Find where the given text appears and provide that cell's center as [X, Y] coordinate. 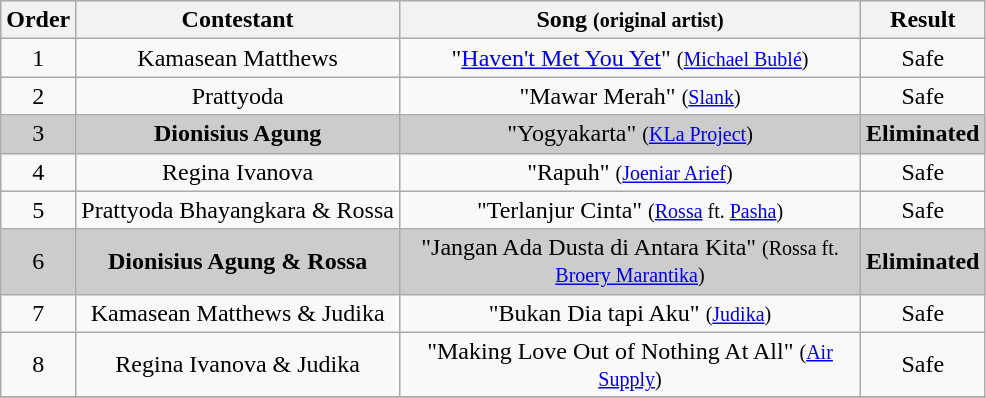
Kamasean Matthews [238, 58]
"Jangan Ada Dusta di Antara Kita" (Rossa ft. Broery Marantika) [630, 262]
"Yogyakarta" (KLa Project) [630, 134]
"Mawar Merah" (Slank) [630, 96]
"Terlanjur Cinta" (Rossa ft. Pasha) [630, 210]
Result [923, 20]
Order [38, 20]
5 [38, 210]
6 [38, 262]
Dionisius Agung & Rossa [238, 262]
4 [38, 172]
Regina Ivanova [238, 172]
Prattyoda [238, 96]
Song (original artist) [630, 20]
Prattyoda Bhayangkara & Rossa [238, 210]
Kamasean Matthews & Judika [238, 313]
Regina Ivanova & Judika [238, 364]
"Rapuh" (Joeniar Arief) [630, 172]
"Making Love Out of Nothing At All" (Air Supply) [630, 364]
"Haven't Met You Yet" (Michael Bublé) [630, 58]
7 [38, 313]
Contestant [238, 20]
3 [38, 134]
Dionisius Agung [238, 134]
"Bukan Dia tapi Aku" (Judika) [630, 313]
1 [38, 58]
8 [38, 364]
2 [38, 96]
